Search for the cell housing the specified text and yield its [x, y] center coordinate. 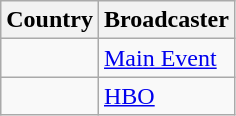
Country [50, 20]
Main Event [166, 58]
Broadcaster [166, 20]
HBO [166, 96]
